Find where the given text appears and provide that cell's center as [x, y] coordinate. 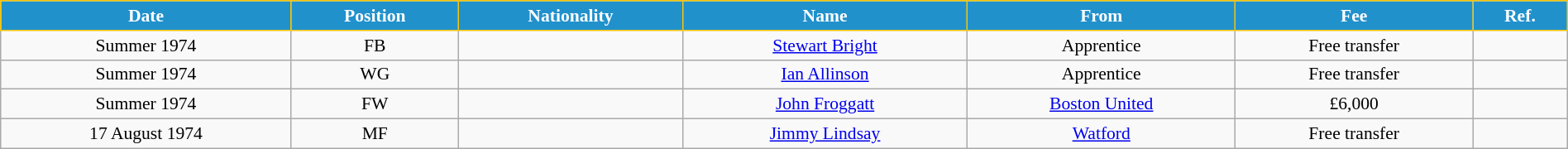
MF [375, 134]
From [1102, 16]
John Froggatt [825, 104]
Stewart Bright [825, 46]
17 August 1974 [146, 134]
Jimmy Lindsay [825, 134]
Watford [1102, 134]
Position [375, 16]
Nationality [571, 16]
Date [146, 16]
Ian Allinson [825, 74]
Fee [1355, 16]
Name [825, 16]
£6,000 [1355, 104]
WG [375, 74]
Boston United [1102, 104]
FB [375, 46]
FW [375, 104]
Ref. [1520, 16]
